Scan for the cell matching the given text and deliver its [x, y] coordinate at center. 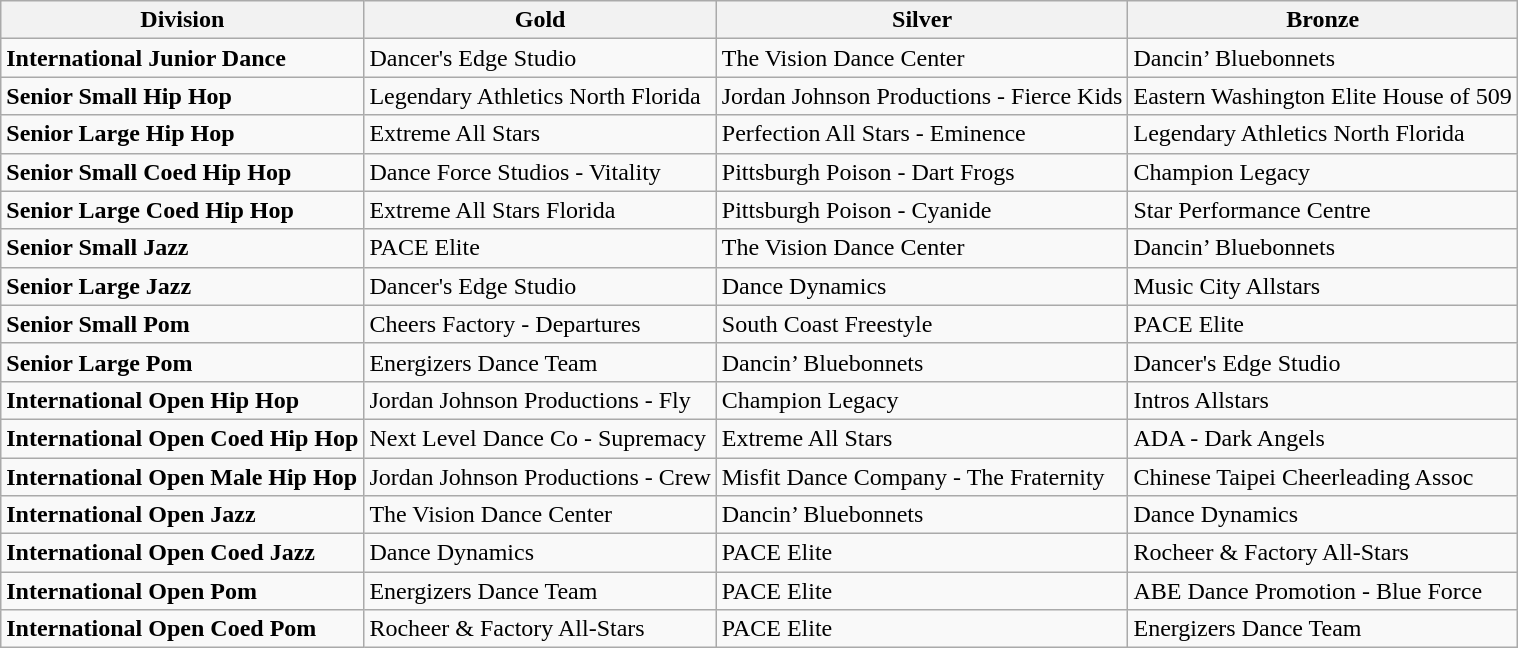
Silver [922, 20]
Cheers Factory - Departures [540, 324]
Pittsburgh Poison - Cyanide [922, 210]
Senior Large Coed Hip Hop [182, 210]
Next Level Dance Co - Supremacy [540, 438]
Chinese Taipei Cheerleading Assoc [1322, 477]
Senior Large Jazz [182, 286]
Senior Small Coed Hip Hop [182, 172]
Perfection All Stars - Eminence [922, 134]
International Open Jazz [182, 515]
Senior Small Pom [182, 324]
Music City Allstars [1322, 286]
International Open Male Hip Hop [182, 477]
Pittsburgh Poison - Dart Frogs [922, 172]
Misfit Dance Company - The Fraternity [922, 477]
Jordan Johnson Productions - Fly [540, 400]
Intros Allstars [1322, 400]
Eastern Washington Elite House of 509 [1322, 96]
South Coast Freestyle [922, 324]
Jordan Johnson Productions - Fierce Kids [922, 96]
International Open Coed Hip Hop [182, 438]
Division [182, 20]
Bronze [1322, 20]
International Open Pom [182, 591]
ABE Dance Promotion - Blue Force [1322, 591]
International Open Coed Jazz [182, 553]
Star Performance Centre [1322, 210]
Jordan Johnson Productions - Crew [540, 477]
Senior Small Hip Hop [182, 96]
Dance Force Studios - Vitality [540, 172]
Senior Large Hip Hop [182, 134]
ADA - Dark Angels [1322, 438]
International Open Coed Pom [182, 629]
Extreme All Stars Florida [540, 210]
Senior Small Jazz [182, 248]
Gold [540, 20]
Senior Large Pom [182, 362]
International Junior Dance [182, 58]
International Open Hip Hop [182, 400]
